Scan for the cell matching the given text and deliver its [X, Y] coordinate at center. 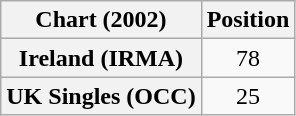
Ireland (IRMA) [101, 58]
78 [248, 58]
Position [248, 20]
UK Singles (OCC) [101, 96]
Chart (2002) [101, 20]
25 [248, 96]
